Determine the [x, y] coordinate at the center of the cell enclosing the given text.  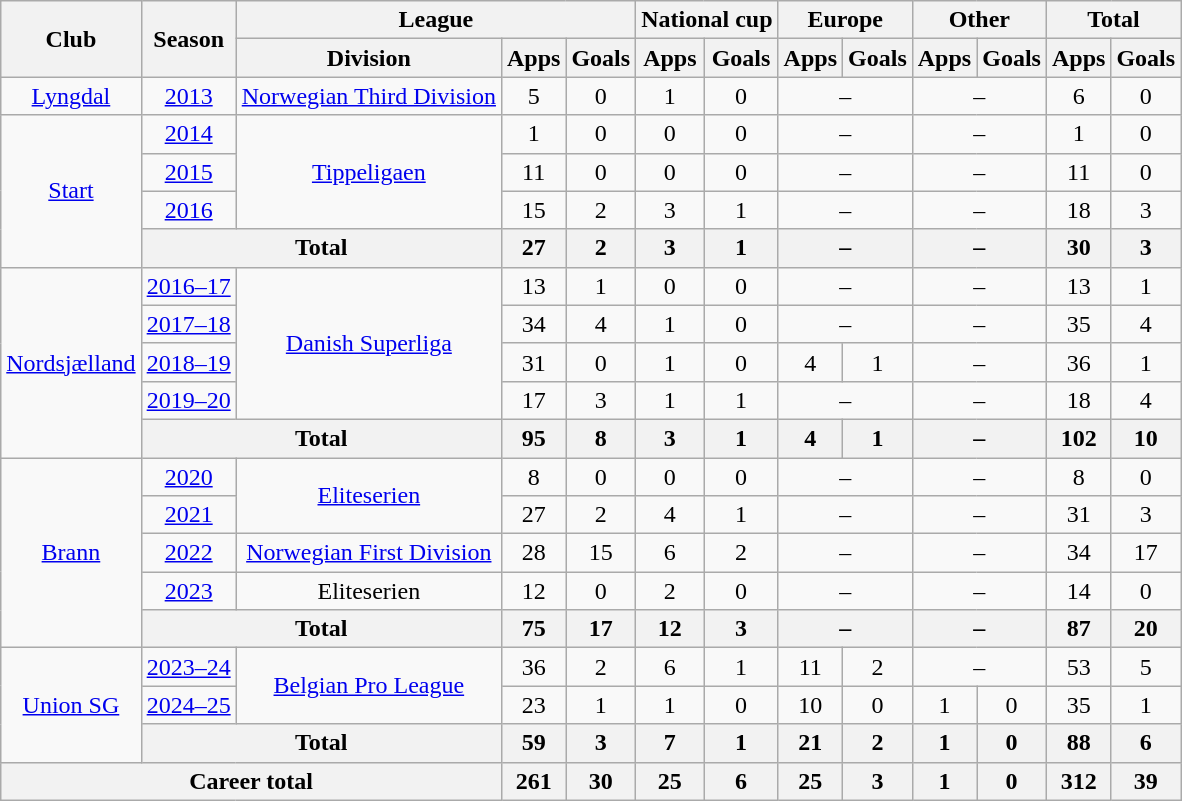
Union SG [71, 705]
87 [1078, 629]
Division [368, 58]
Club [71, 39]
7 [670, 743]
2022 [188, 553]
14 [1078, 591]
2014 [188, 134]
2013 [188, 96]
2021 [188, 515]
53 [1078, 667]
88 [1078, 743]
2018–19 [188, 362]
Tippeligaen [368, 172]
20 [1146, 629]
2024–25 [188, 705]
Other [979, 20]
261 [533, 781]
Europe [845, 20]
2016–17 [188, 286]
95 [533, 438]
23 [533, 705]
Norwegian First Division [368, 553]
Brann [71, 553]
2020 [188, 477]
2019–20 [188, 400]
Start [71, 191]
28 [533, 553]
Belgian Pro League [368, 686]
League [436, 20]
2016 [188, 210]
Season [188, 39]
312 [1078, 781]
Nordsjælland [71, 362]
2023 [188, 591]
39 [1146, 781]
2017–18 [188, 324]
Norwegian Third Division [368, 96]
75 [533, 629]
102 [1078, 438]
Danish Superliga [368, 343]
21 [810, 743]
Career total [252, 781]
59 [533, 743]
2015 [188, 172]
National cup [707, 20]
Lyngdal [71, 96]
2023–24 [188, 667]
